Return [x, y] of the center of cell containing provided text 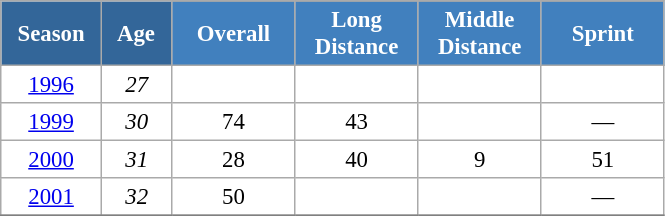
28 [234, 160]
40 [356, 160]
50 [234, 197]
30 [136, 122]
51 [602, 160]
31 [136, 160]
Middle Distance [480, 34]
Age [136, 34]
2001 [52, 197]
9 [480, 160]
1996 [52, 85]
Long Distance [356, 34]
Season [52, 34]
Overall [234, 34]
43 [356, 122]
27 [136, 85]
74 [234, 122]
2000 [52, 160]
32 [136, 197]
1999 [52, 122]
Sprint [602, 34]
